From the cell containing the given text, extract its center point as [X, Y] coordinate. 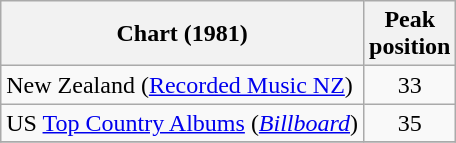
New Zealand (Recorded Music NZ) [182, 85]
Peakposition [410, 34]
35 [410, 123]
Chart (1981) [182, 34]
33 [410, 85]
US Top Country Albums (Billboard) [182, 123]
